For the text-containing cell, return its midpoint in (X, Y) coordinate format. 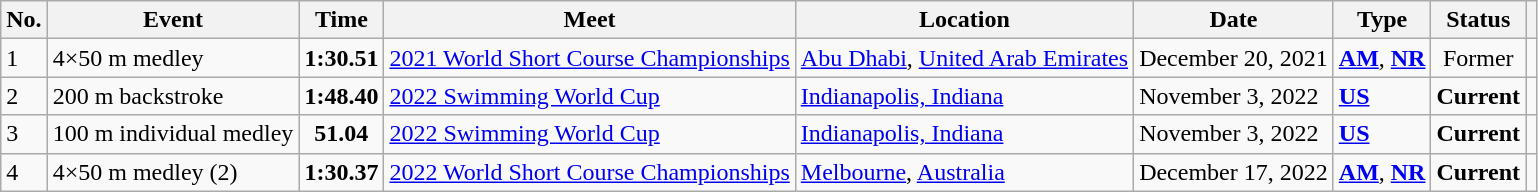
2021 World Short Course Championships (590, 58)
No. (24, 20)
Abu Dhabi, United Arab Emirates (964, 58)
2022 World Short Course Championships (590, 172)
1:30.51 (342, 58)
1 (24, 58)
51.04 (342, 134)
4×50 m medley (2) (173, 172)
Type (1382, 20)
2 (24, 96)
1:30.37 (342, 172)
Location (964, 20)
Former (1478, 58)
December 20, 2021 (1234, 58)
Meet (590, 20)
1:48.40 (342, 96)
4 (24, 172)
Time (342, 20)
100 m individual medley (173, 134)
3 (24, 134)
Event (173, 20)
Melbourne, Australia (964, 172)
Date (1234, 20)
Status (1478, 20)
200 m backstroke (173, 96)
4×50 m medley (173, 58)
December 17, 2022 (1234, 172)
